Return (x, y) of the center of cell containing provided text 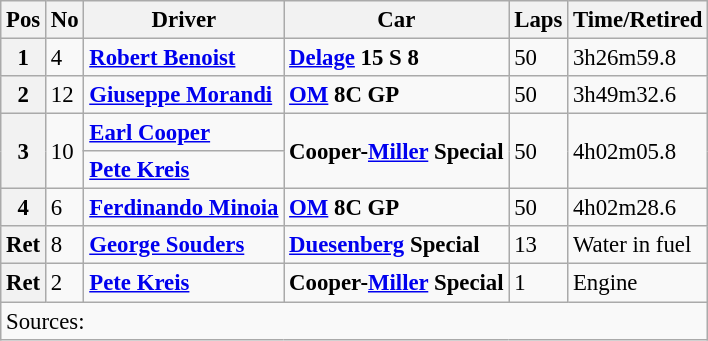
Earl Cooper (184, 133)
3h26m59.8 (638, 58)
Time/Retired (638, 20)
Engine (638, 283)
Pos (24, 20)
Car (396, 20)
Laps (538, 20)
4h02m05.8 (638, 152)
Giuseppe Morandi (184, 95)
Sources: (354, 321)
8 (65, 245)
George Souders (184, 245)
12 (65, 95)
4h02m28.6 (638, 208)
6 (65, 208)
10 (65, 152)
Water in fuel (638, 245)
Delage 15 S 8 (396, 58)
Ferdinando Minoia (184, 208)
13 (538, 245)
Robert Benoist (184, 58)
Duesenberg Special (396, 245)
3 (24, 152)
No (65, 20)
Driver (184, 20)
3h49m32.6 (638, 95)
